From the cell containing the given text, extract its center point as (X, Y) coordinate. 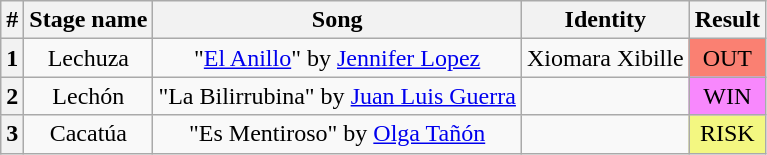
1 (12, 58)
OUT (727, 58)
Stage name (88, 20)
"El Anillo" by Jennifer Lopez (338, 58)
2 (12, 96)
"La Bilirrubina" by Juan Luis Guerra (338, 96)
Lechón (88, 96)
Identity (605, 20)
Song (338, 20)
# (12, 20)
Lechuza (88, 58)
"Es Mentiroso" by Olga Tañón (338, 134)
WIN (727, 96)
Xiomara Xibille (605, 58)
Cacatúa (88, 134)
Result (727, 20)
3 (12, 134)
RISK (727, 134)
